From the cell containing the given text, extract its center point as (x, y) coordinate. 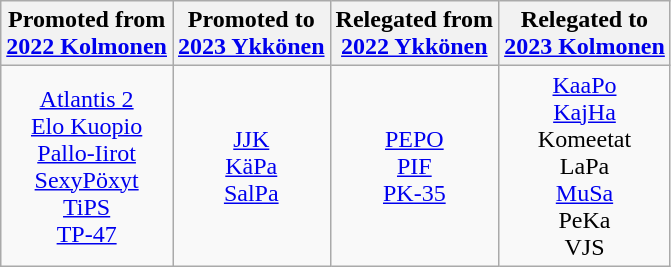
PEPOPIFPK-35 (414, 166)
KaaPoKajHaKomeetatLaPaMuSaPeKaVJS (585, 166)
Relegated from2022 Ykkönen (414, 34)
Atlantis 2Elo KuopioPallo-IirotSexyPöxytTiPSTP-47 (87, 166)
Promoted to2023 Ykkönen (251, 34)
Promoted from2022 Kolmonen (87, 34)
JJKKäPaSalPa (251, 166)
Relegated to2023 Kolmonen (585, 34)
